Provide the [X, Y] coordinate of the cell's center where the given text is located.  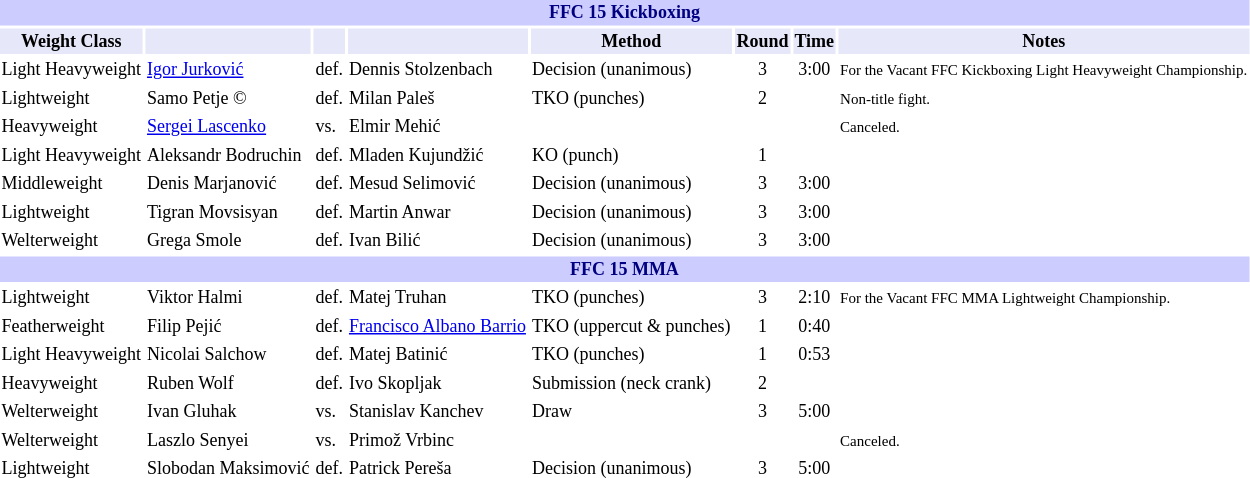
FFC 15 MMA [624, 269]
Primož Vrbinc [437, 441]
Non-title fight. [1044, 99]
Denis Marjanović [228, 184]
Milan Paleš [437, 99]
0:40 [814, 327]
For the Vacant FFC Kickboxing Light Heavyweight Championship. [1044, 70]
Dennis Stolzenbach [437, 70]
Featherweight [71, 327]
Igor Jurković [228, 70]
Ruben Wolf [228, 383]
Elmir Mehić [437, 127]
Method [630, 41]
Notes [1044, 41]
Laszlo Senyei [228, 441]
Ivan Bilić [437, 241]
TKO (uppercut & punches) [630, 327]
Viktor Halmi [228, 298]
0:53 [814, 355]
Weight Class [71, 41]
5:00 [814, 412]
Ivan Gluhak [228, 412]
Francisco Albano Barrio [437, 327]
Draw [630, 412]
Stanislav Kanchev [437, 412]
Martin Anwar [437, 213]
Time [814, 41]
Samo Petje © [228, 99]
Mladen Kujundžić [437, 155]
Tigran Movsisyan [228, 213]
FFC 15 Kickboxing [624, 13]
Grega Smole [228, 241]
2:10 [814, 298]
Sergei Lascenko [228, 127]
For the Vacant FFC MMA Lightweight Championship. [1044, 298]
Nicolai Salchow [228, 355]
Mesud Selimović [437, 184]
Aleksandr Bodruchin [228, 155]
Submission (neck crank) [630, 383]
Middleweight [71, 184]
Filip Pejić [228, 327]
KO (punch) [630, 155]
Matej Batinić [437, 355]
Ivo Skopljak [437, 383]
Round [762, 41]
Matej Truhan [437, 298]
